Find where the given text appears and provide that cell's center as [X, Y] coordinate. 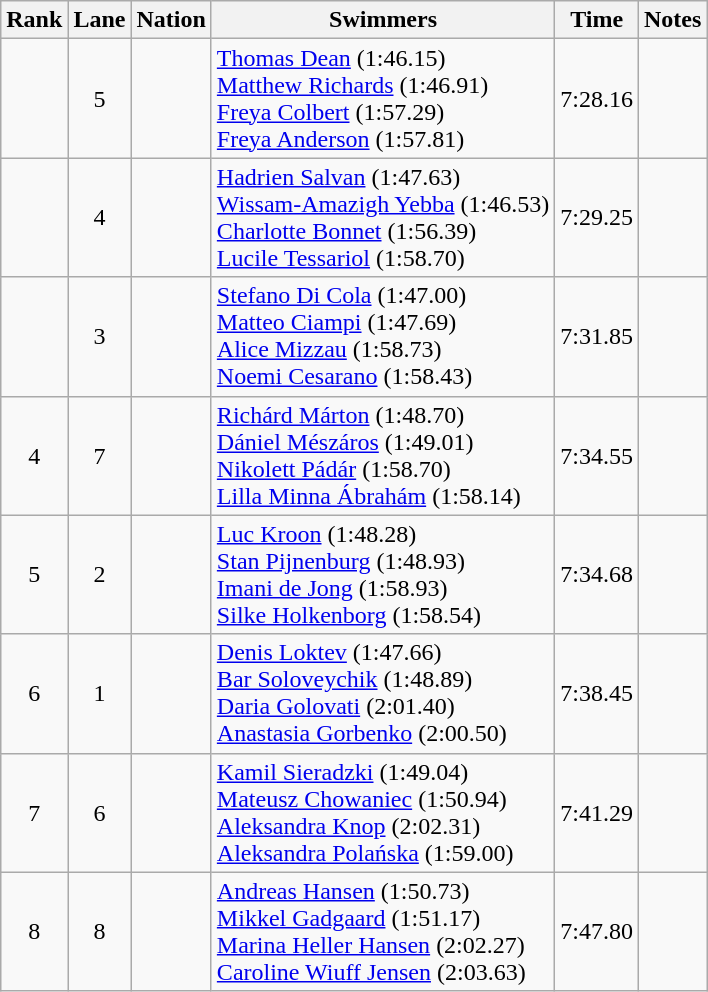
Rank [34, 20]
7:31.85 [597, 336]
7:34.68 [597, 574]
Hadrien Salvan (1:47.63)Wissam-Amazigh Yebba (1:46.53)Charlotte Bonnet (1:56.39)Lucile Tessariol (1:58.70) [382, 218]
Swimmers [382, 20]
1 [100, 694]
7:47.80 [597, 932]
Stefano Di Cola (1:47.00)Matteo Ciampi (1:47.69)Alice Mizzau (1:58.73)Noemi Cesarano (1:58.43) [382, 336]
2 [100, 574]
7:28.16 [597, 98]
Notes [672, 20]
Kamil Sieradzki (1:49.04)Mateusz Chowaniec (1:50.94)Aleksandra Knop (2:02.31)Aleksandra Polańska (1:59.00) [382, 812]
Andreas Hansen (1:50.73)Mikkel Gadgaard (1:51.17)Marina Heller Hansen (2:02.27)Caroline Wiuff Jensen (2:03.63) [382, 932]
3 [100, 336]
7:34.55 [597, 456]
Time [597, 20]
7:38.45 [597, 694]
7:41.29 [597, 812]
Denis Loktev (1:47.66)Bar Soloveychik (1:48.89)Daria Golovati (2:01.40)Anastasia Gorbenko (2:00.50) [382, 694]
Luc Kroon (1:48.28)Stan Pijnenburg (1:48.93)Imani de Jong (1:58.93)Silke Holkenborg (1:58.54) [382, 574]
Nation [171, 20]
Richárd Márton (1:48.70)Dániel Mészáros (1:49.01)Nikolett Pádár (1:58.70)Lilla Minna Ábrahám (1:58.14) [382, 456]
Thomas Dean (1:46.15)Matthew Richards (1:46.91)Freya Colbert (1:57.29)Freya Anderson (1:57.81) [382, 98]
Lane [100, 20]
7:29.25 [597, 218]
